Find where the given text appears and provide that cell's center as [X, Y] coordinate. 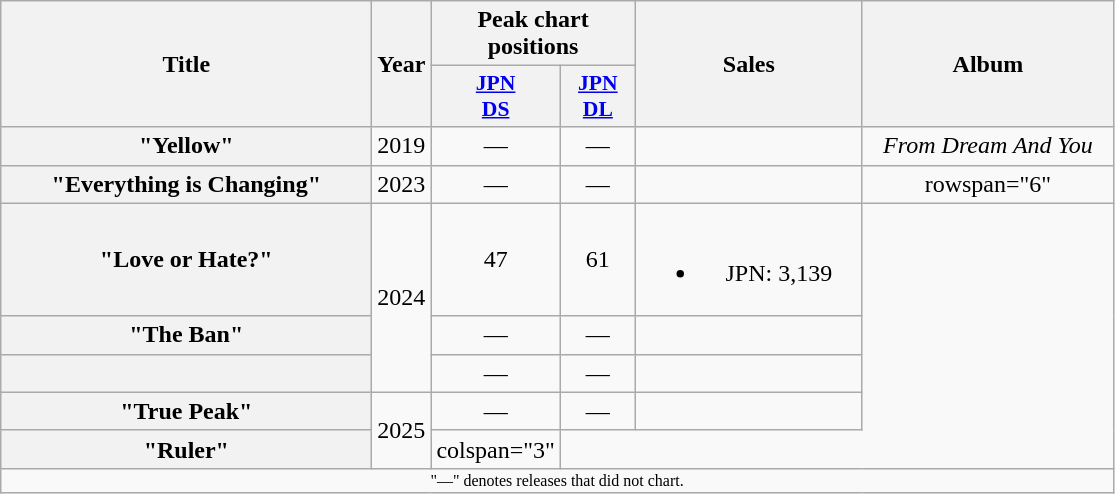
colspan="3" [496, 449]
"True Peak" [186, 411]
2019 [402, 146]
Peak chartpositions [533, 34]
Sales [748, 64]
"The Ban" [186, 335]
JPNDL [598, 96]
Title [186, 64]
"Ruler" [186, 449]
"Love or Hate?" [186, 260]
"—" denotes releases that did not chart. [558, 480]
"Everything is Changing" [186, 184]
2023 [402, 184]
61 [598, 260]
JPNDS [496, 96]
From Dream And You [988, 146]
2025 [402, 430]
"Yellow" [186, 146]
47 [496, 260]
Year [402, 64]
rowspan="6" [988, 184]
Album [988, 64]
JPN: 3,139 [748, 260]
2024 [402, 298]
